For the text-containing cell, return its midpoint in [X, Y] coordinate format. 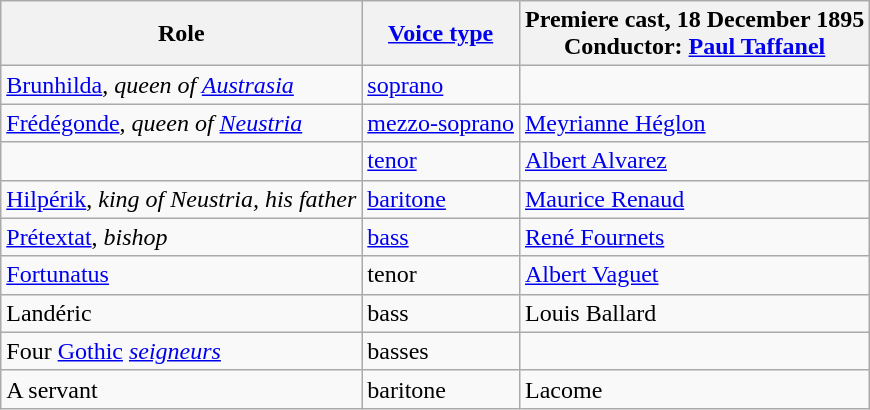
Albert Vaguet [694, 275]
Fortunatus [182, 275]
Meyrianne Héglon [694, 123]
René Fournets [694, 237]
Prétextat, bishop [182, 237]
Voice type [441, 34]
Albert Alvarez [694, 161]
Premiere cast, 18 December 1895Conductor: Paul Taffanel [694, 34]
Hilpérik, king of Neustria, his father [182, 199]
Lacome [694, 389]
mezzo-soprano [441, 123]
Frédégonde, queen of Neustria [182, 123]
Brunhilda, queen of Austrasia [182, 85]
Four Gothic seigneurs [182, 351]
Landéric [182, 313]
Louis Ballard [694, 313]
basses [441, 351]
Maurice Renaud [694, 199]
Role [182, 34]
soprano [441, 85]
A servant [182, 389]
